Extract the [x, y] coordinate from the center of the cell holding the provided text.  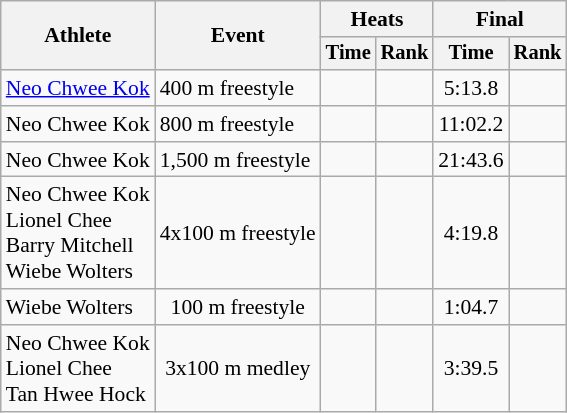
3:39.5 [470, 368]
Event [238, 36]
1,500 m freestyle [238, 160]
Neo Chwee KokLionel CheeBarry MitchellWiebe Wolters [78, 233]
Neo Chwee KokLionel CheeTan Hwee Hock [78, 368]
1:04.7 [470, 307]
3x100 m medley [238, 368]
100 m freestyle [238, 307]
Athlete [78, 36]
4:19.8 [470, 233]
Wiebe Wolters [78, 307]
21:43.6 [470, 160]
4x100 m freestyle [238, 233]
Final [500, 19]
800 m freestyle [238, 124]
5:13.8 [470, 88]
400 m freestyle [238, 88]
Heats [377, 19]
11:02.2 [470, 124]
